Detect which cell encompasses the target text, then output its [x, y] center coordinate. 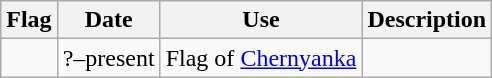
?–present [108, 58]
Flag of Chernyanka [261, 58]
Date [108, 20]
Use [261, 20]
Description [427, 20]
Flag [29, 20]
